For the text-containing cell, return its midpoint in [x, y] coordinate format. 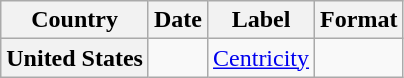
Date [178, 20]
Label [262, 20]
Centricity [262, 58]
Format [359, 20]
Country [75, 20]
United States [75, 58]
